Output the (X, Y) coordinate of the center of the cell containing the given text.  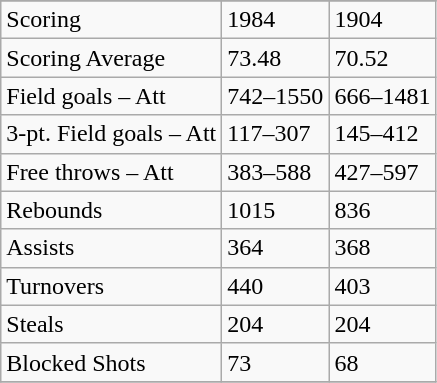
1984 (276, 20)
68 (382, 362)
403 (382, 286)
742–1550 (276, 96)
Assists (112, 248)
Field goals – Att (112, 96)
3-pt. Field goals – Att (112, 134)
Scoring (112, 20)
Free throws – Att (112, 172)
427–597 (382, 172)
1904 (382, 20)
73 (276, 362)
383–588 (276, 172)
Scoring Average (112, 58)
1015 (276, 210)
836 (382, 210)
145–412 (382, 134)
364 (276, 248)
117–307 (276, 134)
Rebounds (112, 210)
Steals (112, 324)
73.48 (276, 58)
Turnovers (112, 286)
368 (382, 248)
666–1481 (382, 96)
440 (276, 286)
70.52 (382, 58)
Blocked Shots (112, 362)
